Identify which cell holds the provided text, then report its (x, y) central coordinate. 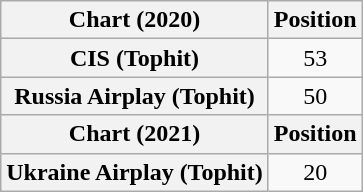
20 (315, 172)
Russia Airplay (Tophit) (135, 96)
50 (315, 96)
Chart (2021) (135, 134)
Ukraine Airplay (Tophit) (135, 172)
Chart (2020) (135, 20)
53 (315, 58)
CIS (Tophit) (135, 58)
